Detect which cell encompasses the target text, then output its (X, Y) center coordinate. 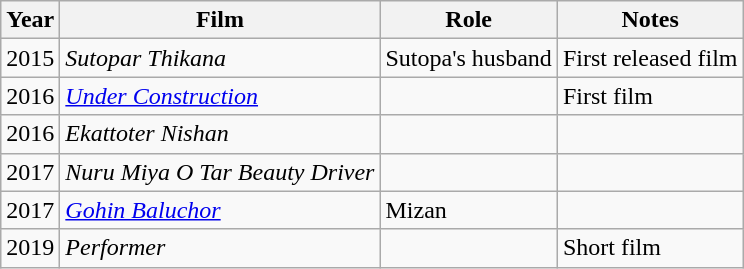
Performer (220, 248)
Sutopa's husband (468, 58)
Gohin Baluchor (220, 210)
Ekattoter Nishan (220, 134)
Year (30, 20)
Short film (650, 248)
2015 (30, 58)
Mizan (468, 210)
Role (468, 20)
First film (650, 96)
2019 (30, 248)
Nuru Miya O Tar Beauty Driver (220, 172)
Notes (650, 20)
First released film (650, 58)
Under Construction (220, 96)
Film (220, 20)
Sutopar Thikana (220, 58)
